Find where the given text appears and provide that cell's center as (x, y) coordinate. 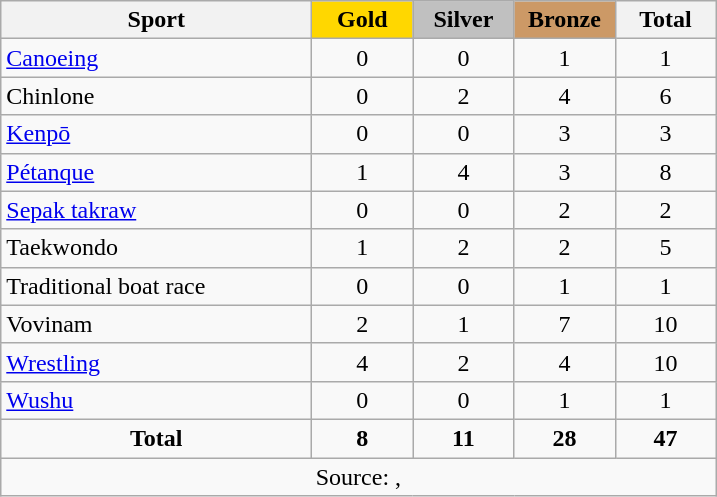
Taekwondo (156, 248)
5 (666, 248)
Source: , (358, 477)
Silver (464, 20)
47 (666, 438)
Wushu (156, 400)
Vovinam (156, 324)
Canoeing (156, 58)
Sepak takraw (156, 210)
7 (564, 324)
Traditional boat race (156, 286)
28 (564, 438)
Gold (362, 20)
Kenpō (156, 134)
Sport (156, 20)
Pétanque (156, 172)
6 (666, 96)
Chinlone (156, 96)
11 (464, 438)
Wrestling (156, 362)
Bronze (564, 20)
